Find where the given text appears and provide that cell's center as (x, y) coordinate. 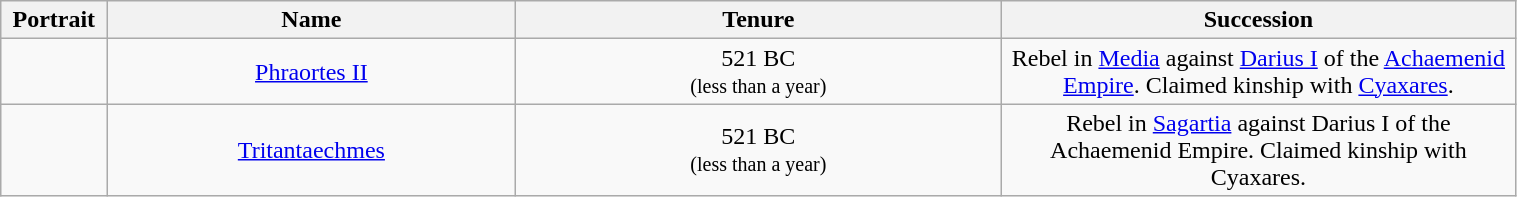
Succession (1258, 20)
Name (312, 20)
Phraortes II (312, 72)
Rebel in Sagartia against Darius I of the Achaemenid Empire. Claimed kinship with Cyaxares. (1258, 150)
Portrait (54, 20)
Tenure (758, 20)
Rebel in Media against Darius I of the Achaemenid Empire. Claimed kinship with Cyaxares. (1258, 72)
Tritantaechmes (312, 150)
